Return the (X, Y) coordinate for the center point of the cell that contains the specified text.  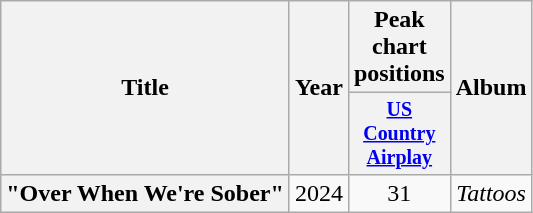
2024 (318, 193)
Album (491, 88)
"Over When We're Sober" (146, 193)
US Country Airplay (399, 134)
31 (399, 193)
Tattoos (491, 193)
Title (146, 88)
Year (318, 88)
Peak chart positions (399, 47)
